Detect which cell encompasses the target text, then output its (X, Y) center coordinate. 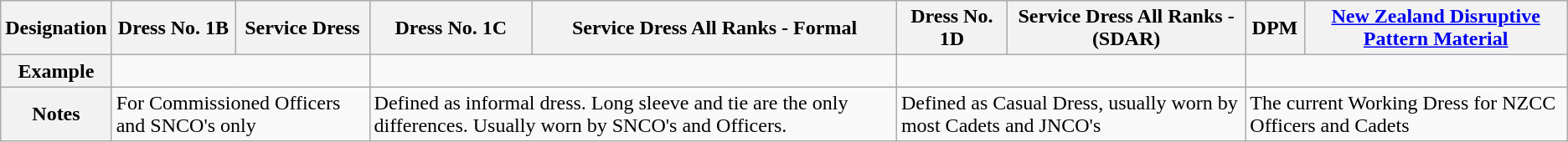
Defined as Casual Dress, usually worn by most Cadets and JNCO's (1070, 114)
New Zealand Disruptive Pattern Material (1436, 28)
Dress No. 1C (451, 28)
The current Working Dress for NZCC Officers and Cadets (1406, 114)
Dress No. 1D (952, 28)
Defined as informal dress. Long sleeve and tie are the only differences. Usually worn by SNCO's and Officers. (633, 114)
Service Dress (302, 28)
Dress No. 1B (173, 28)
Designation (56, 28)
Service Dress All Ranks - Formal (715, 28)
For Commissioned Officers and SNCO's only (240, 114)
Service Dress All Ranks -(SDAR) (1126, 28)
Notes (56, 114)
DPM (1275, 28)
Example (56, 71)
